Locate the cell with the specified text and output its [x, y] center coordinate. 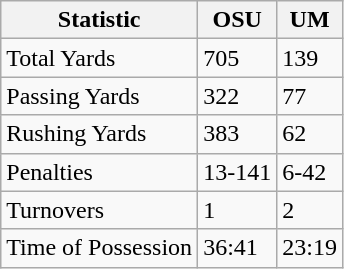
Passing Yards [100, 96]
Penalties [100, 172]
23:19 [310, 248]
Statistic [100, 20]
6-42 [310, 172]
62 [310, 134]
36:41 [238, 248]
Rushing Yards [100, 134]
OSU [238, 20]
UM [310, 20]
322 [238, 96]
Turnovers [100, 210]
383 [238, 134]
1 [238, 210]
Time of Possession [100, 248]
13-141 [238, 172]
2 [310, 210]
139 [310, 58]
705 [238, 58]
Total Yards [100, 58]
77 [310, 96]
